Detect which cell encompasses the target text, then output its (x, y) center coordinate. 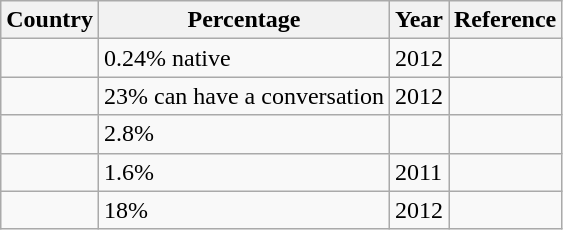
1.6% (244, 172)
Year (418, 20)
Reference (504, 20)
2.8% (244, 134)
18% (244, 210)
Percentage (244, 20)
2011 (418, 172)
23% can have a conversation (244, 96)
0.24% native (244, 58)
Country (50, 20)
